Detect which cell encompasses the target text, then output its (X, Y) center coordinate. 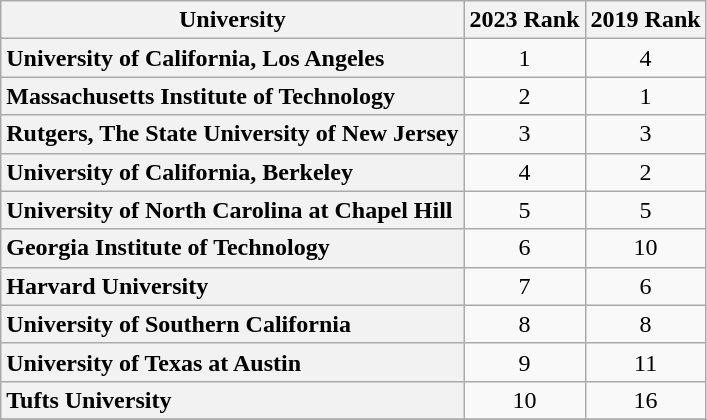
University of Southern California (232, 324)
Tufts University (232, 400)
2019 Rank (646, 20)
16 (646, 400)
University of California, Los Angeles (232, 58)
11 (646, 362)
Harvard University (232, 286)
University (232, 20)
Rutgers, The State University of New Jersey (232, 134)
Massachusetts Institute of Technology (232, 96)
9 (524, 362)
Georgia Institute of Technology (232, 248)
University of California, Berkeley (232, 172)
University of Texas at Austin (232, 362)
University of North Carolina at Chapel Hill (232, 210)
7 (524, 286)
2023 Rank (524, 20)
